Return the [x, y] coordinate for the center point of the cell that contains the specified text.  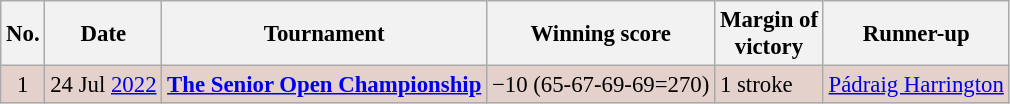
−10 (65-67-69-69=270) [601, 85]
Runner-up [916, 34]
1 [23, 85]
Tournament [324, 34]
Pádraig Harrington [916, 85]
Winning score [601, 34]
No. [23, 34]
Date [104, 34]
The Senior Open Championship [324, 85]
Margin ofvictory [770, 34]
1 stroke [770, 85]
24 Jul 2022 [104, 85]
